Find where the given text appears and provide that cell's center as (x, y) coordinate. 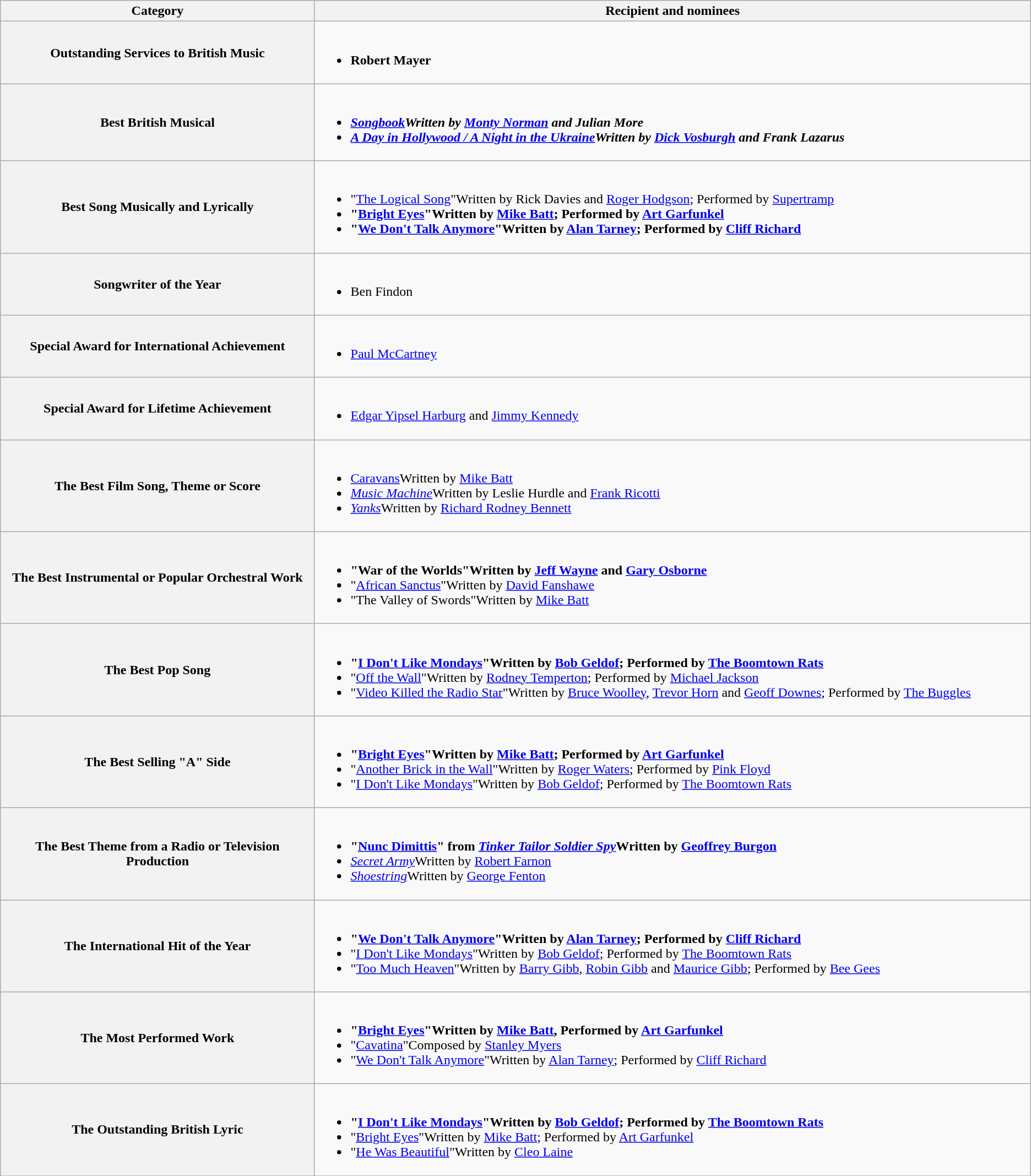
The Best Film Song, Theme or Score (158, 486)
The Best Theme from a Radio or Television Production (158, 854)
Outstanding Services to British Music (158, 53)
Best British Musical (158, 122)
The Outstanding British Lyric (158, 1130)
SongbookWritten by Monty Norman and Julian MoreA Day in Hollywood / A Night in the UkraineWritten by Dick Vosburgh and Frank Lazarus (672, 122)
Ben Findon (672, 284)
Recipient and nominees (672, 11)
Paul McCartney (672, 346)
The Best Selling "A" Side (158, 761)
The International Hit of the Year (158, 946)
Songwriter of the Year (158, 284)
Robert Mayer (672, 53)
The Best Instrumental or Popular Orchestral Work (158, 577)
Edgar Yipsel Harburg and Jimmy Kennedy (672, 409)
Special Award for International Achievement (158, 346)
The Best Pop Song (158, 670)
Best Song Musically and Lyrically (158, 207)
"War of the Worlds"Written by Jeff Wayne and Gary Osborne"African Sanctus"Written by David Fanshawe"The Valley of Swords"Written by Mike Batt (672, 577)
Category (158, 11)
The Most Performed Work (158, 1038)
"Nunc Dimittis" from Tinker Tailor Soldier SpyWritten by Geoffrey BurgonSecret ArmyWritten by Robert FarnonShoestringWritten by George Fenton (672, 854)
Special Award for Lifetime Achievement (158, 409)
CaravansWritten by Mike BattMusic MachineWritten by Leslie Hurdle and Frank RicottiYanksWritten by Richard Rodney Bennett (672, 486)
